Determine the (x, y) coordinate at the center of the cell enclosing the given text.  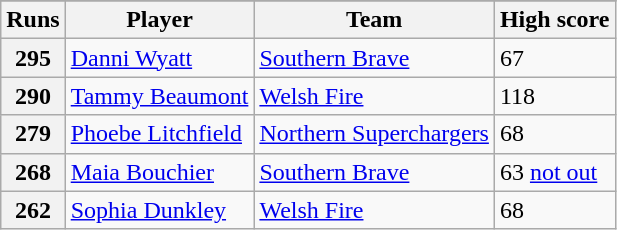
63 not out (554, 172)
Danni Wyatt (160, 58)
Maia Bouchier (160, 172)
Sophia Dunkley (160, 210)
268 (33, 172)
295 (33, 58)
Northern Superchargers (374, 134)
290 (33, 96)
Team (374, 20)
279 (33, 134)
High score (554, 20)
Tammy Beaumont (160, 96)
118 (554, 96)
Phoebe Litchfield (160, 134)
262 (33, 210)
Runs (33, 20)
Player (160, 20)
67 (554, 58)
